Return the (x, y) coordinate for the center point of the cell that contains the specified text.  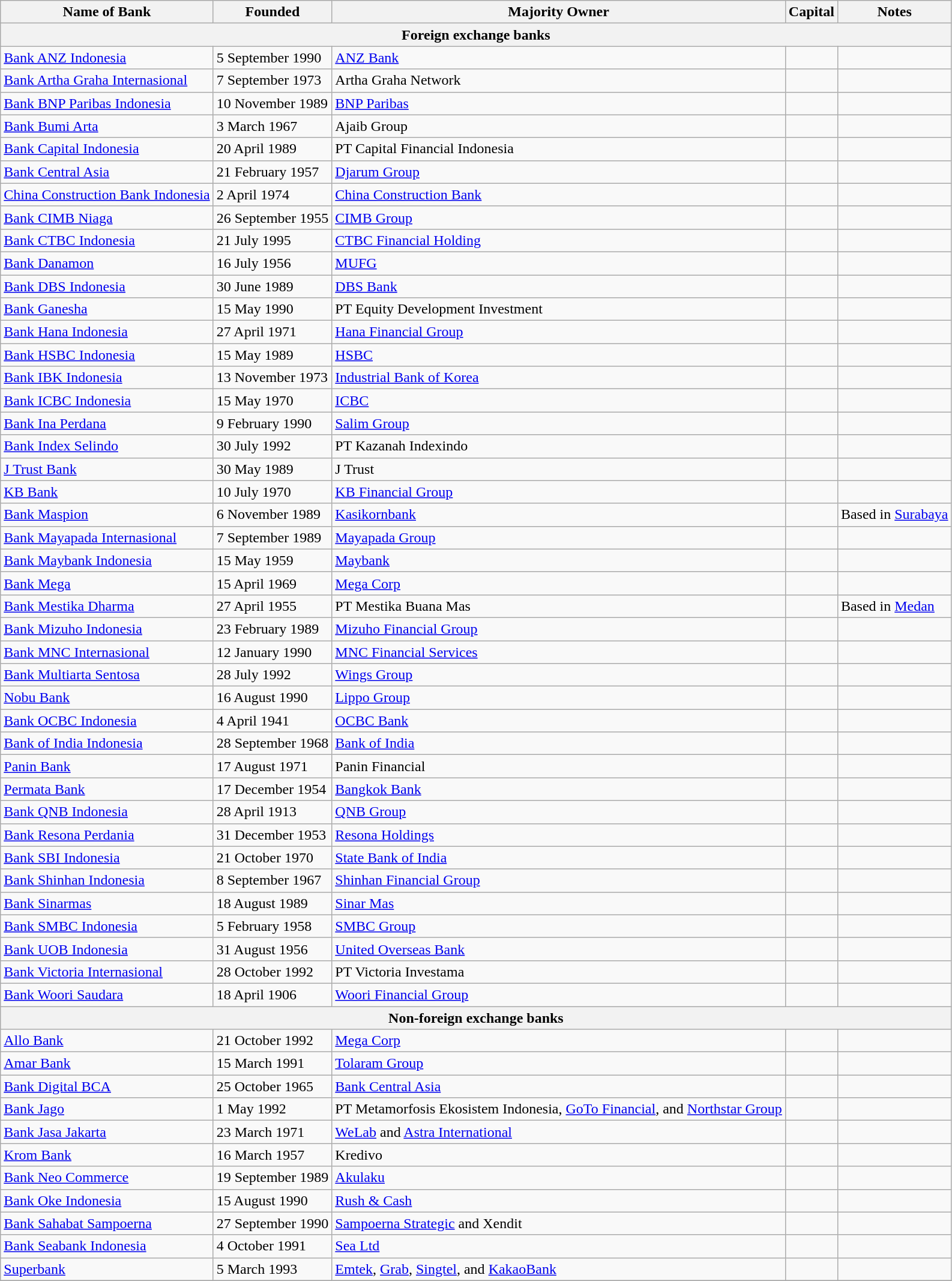
31 December 1953 (273, 835)
5 February 1958 (273, 926)
Bank Jago (107, 1109)
Sampoerna Strategic and Xendit (559, 1223)
Rush & Cash (559, 1201)
Sinar Mas (559, 903)
OCBC Bank (559, 721)
21 October 1992 (273, 1041)
Bank SBI Indonesia (107, 858)
3 March 1967 (273, 126)
30 May 1989 (273, 469)
Bank SMBC Indonesia (107, 926)
Bank MNC Internasional (107, 652)
25 October 1965 (273, 1086)
4 April 1941 (273, 721)
Bank of India (559, 743)
CTBC Financial Holding (559, 240)
9 February 1990 (273, 423)
Industrial Bank of Korea (559, 378)
Bank CIMB Niaga (107, 217)
Shinhan Financial Group (559, 880)
16 July 1956 (273, 263)
28 July 1992 (273, 675)
Bank Mestika Dharma (107, 606)
PT Mestika Buana Mas (559, 606)
Capital (812, 12)
Amar Bank (107, 1064)
Bank Seabank Indonesia (107, 1246)
Majority Owner (559, 12)
15 April 1969 (273, 583)
21 February 1957 (273, 172)
J Trust (559, 469)
Bank Index Selindo (107, 446)
Bank Sahabat Sampoerna (107, 1223)
HSBC (559, 355)
MUFG (559, 263)
Bank of India Indonesia (107, 743)
15 August 1990 (273, 1201)
Nobu Bank (107, 698)
23 February 1989 (273, 629)
12 January 1990 (273, 652)
15 May 1990 (273, 309)
Bank DBS Indonesia (107, 286)
Sea Ltd (559, 1246)
30 July 1992 (273, 446)
Bank Mega (107, 583)
15 March 1991 (273, 1064)
ICBC (559, 401)
Bank Capital Indonesia (107, 149)
Bank CTBC Indonesia (107, 240)
4 October 1991 (273, 1246)
KB Bank (107, 492)
Non-foreign exchange banks (476, 1018)
Bank Victoria Internasional (107, 972)
Bank QNB Indonesia (107, 812)
Tolaram Group (559, 1064)
Superbank (107, 1269)
Bank Sinarmas (107, 903)
China Construction Bank Indonesia (107, 195)
28 October 1992 (273, 972)
Bank OCBC Indonesia (107, 721)
Based in Surabaya (894, 515)
28 April 1913 (273, 812)
Bank IBK Indonesia (107, 378)
China Construction Bank (559, 195)
Bank Mayapada Internasional (107, 538)
26 September 1955 (273, 217)
15 May 1989 (273, 355)
United Overseas Bank (559, 949)
10 July 1970 (273, 492)
Kasikornbank (559, 515)
Bank ICBC Indonesia (107, 401)
27 April 1955 (273, 606)
Panin Financial (559, 766)
CIMB Group (559, 217)
8 September 1967 (273, 880)
Akulaku (559, 1178)
27 September 1990 (273, 1223)
5 September 1990 (273, 58)
Maybank (559, 560)
17 December 1954 (273, 789)
Bank Neo Commerce (107, 1178)
Founded (273, 12)
Ajaib Group (559, 126)
Bank Ganesha (107, 309)
6 November 1989 (273, 515)
Notes (894, 12)
Bank Woori Saudara (107, 995)
Bank Resona Perdania (107, 835)
31 August 1956 (273, 949)
Panin Bank (107, 766)
Based in Medan (894, 606)
Mayapada Group (559, 538)
State Bank of India (559, 858)
Salim Group (559, 423)
Bank Multiarta Sentosa (107, 675)
2 April 1974 (273, 195)
Artha Graha Network (559, 80)
Bank HSBC Indonesia (107, 355)
Bank UOB Indonesia (107, 949)
21 July 1995 (273, 240)
Bank Artha Graha Internasional (107, 80)
7 September 1973 (273, 80)
Bank Maspion (107, 515)
QNB Group (559, 812)
Djarum Group (559, 172)
WeLab and Astra International (559, 1132)
Kredivo (559, 1155)
Bank Maybank Indonesia (107, 560)
Allo Bank (107, 1041)
Bank Bumi Arta (107, 126)
PT Capital Financial Indonesia (559, 149)
Lippo Group (559, 698)
21 October 1970 (273, 858)
Bank Mizuho Indonesia (107, 629)
13 November 1973 (273, 378)
15 May 1970 (273, 401)
27 April 1971 (273, 332)
MNC Financial Services (559, 652)
Bank Oke Indonesia (107, 1201)
Foreign exchange banks (476, 35)
Bank ANZ Indonesia (107, 58)
20 April 1989 (273, 149)
Hana Financial Group (559, 332)
30 June 1989 (273, 286)
Bank BNP Paribas Indonesia (107, 103)
1 May 1992 (273, 1109)
Bank Jasa Jakarta (107, 1132)
23 March 1971 (273, 1132)
Mizuho Financial Group (559, 629)
Permata Bank (107, 789)
Bank Digital BCA (107, 1086)
PT Metamorfosis Ekosistem Indonesia, GoTo Financial, and Northstar Group (559, 1109)
Bank Hana Indonesia (107, 332)
16 March 1957 (273, 1155)
18 April 1906 (273, 995)
PT Kazanah Indexindo (559, 446)
Wings Group (559, 675)
ANZ Bank (559, 58)
10 November 1989 (273, 103)
PT Victoria Investama (559, 972)
Bangkok Bank (559, 789)
7 September 1989 (273, 538)
5 March 1993 (273, 1269)
Name of Bank (107, 12)
Bank Ina Perdana (107, 423)
KB Financial Group (559, 492)
J Trust Bank (107, 469)
SMBC Group (559, 926)
28 September 1968 (273, 743)
16 August 1990 (273, 698)
15 May 1959 (273, 560)
17 August 1971 (273, 766)
Emtek, Grab, Singtel, and KakaoBank (559, 1269)
19 September 1989 (273, 1178)
BNP Paribas (559, 103)
Krom Bank (107, 1155)
PT Equity Development Investment (559, 309)
Bank Shinhan Indonesia (107, 880)
18 August 1989 (273, 903)
Bank Danamon (107, 263)
Resona Holdings (559, 835)
DBS Bank (559, 286)
Woori Financial Group (559, 995)
